From the cell containing the given text, extract its center point as [X, Y] coordinate. 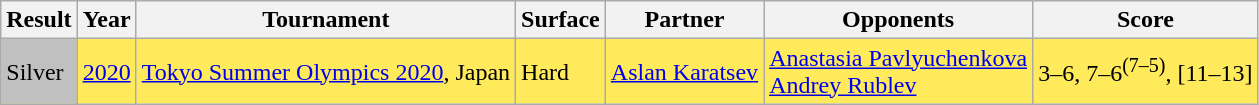
Year [106, 20]
Score [1146, 20]
Silver [39, 72]
Opponents [898, 20]
Anastasia Pavlyuchenkova Andrey Rublev [898, 72]
Result [39, 20]
Tournament [326, 20]
2020 [106, 72]
Hard [561, 72]
Tokyo Summer Olympics 2020, Japan [326, 72]
3–6, 7–6(7–5), [11–13] [1146, 72]
Aslan Karatsev [684, 72]
Partner [684, 20]
Surface [561, 20]
